Output the [X, Y] coordinate of the center of the cell containing the given text.  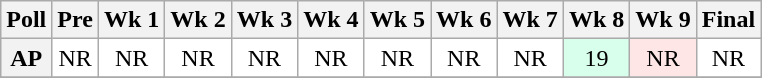
Wk 9 [663, 20]
Wk 3 [264, 20]
19 [596, 58]
Wk 5 [397, 20]
Wk 4 [331, 20]
AP [26, 58]
Final [728, 20]
Wk 8 [596, 20]
Pre [76, 20]
Wk 2 [198, 20]
Wk 1 [131, 20]
Wk 7 [530, 20]
Wk 6 [464, 20]
Poll [26, 20]
